Detect which cell encompasses the target text, then output its [x, y] center coordinate. 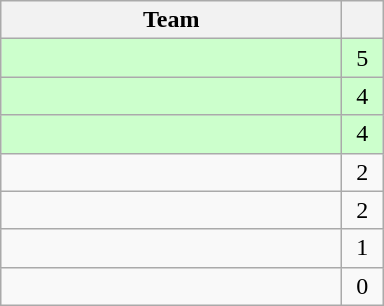
Team [172, 20]
1 [362, 248]
0 [362, 286]
5 [362, 58]
